Output the [x, y] coordinate of the center of the cell containing the given text.  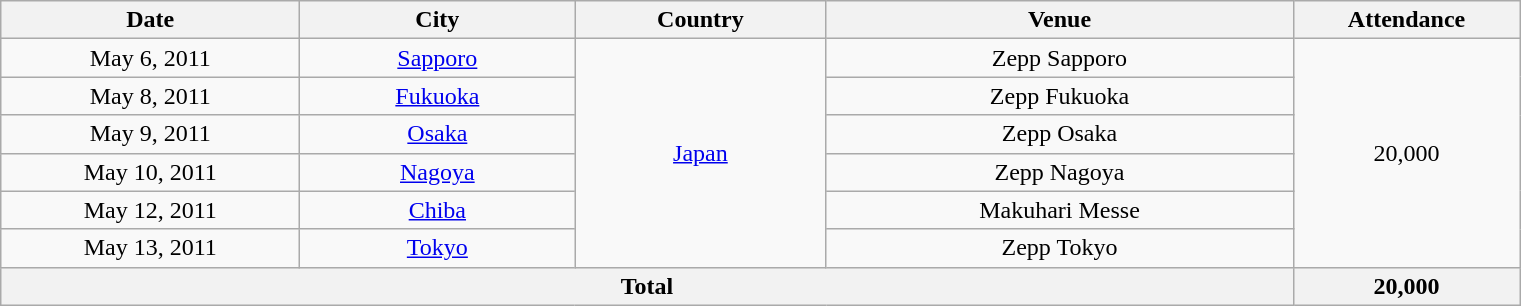
Makuhari Messe [1060, 210]
Venue [1060, 20]
Japan [700, 153]
Fukuoka [438, 96]
May 8, 2011 [150, 96]
Sapporo [438, 58]
Total [647, 286]
Tokyo [438, 248]
May 10, 2011 [150, 172]
Attendance [1406, 20]
Osaka [438, 134]
Zepp Fukuoka [1060, 96]
May 9, 2011 [150, 134]
Zepp Osaka [1060, 134]
May 6, 2011 [150, 58]
Zepp Sapporo [1060, 58]
Nagoya [438, 172]
May 12, 2011 [150, 210]
City [438, 20]
May 13, 2011 [150, 248]
Chiba [438, 210]
Zepp Tokyo [1060, 248]
Date [150, 20]
Zepp Nagoya [1060, 172]
Country [700, 20]
